Pinpoint the cell where the given text exists, returning its (X, Y) midpoint coordinate. 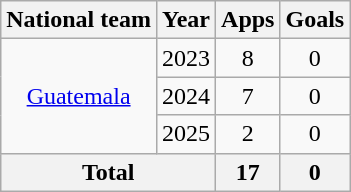
17 (248, 172)
2023 (186, 58)
Year (186, 20)
Guatemala (79, 96)
2025 (186, 134)
National team (79, 20)
8 (248, 58)
7 (248, 96)
2 (248, 134)
2024 (186, 96)
Total (108, 172)
Apps (248, 20)
Goals (315, 20)
